Capture the cell that displays the provided text and extract its [x, y] central coordinate. 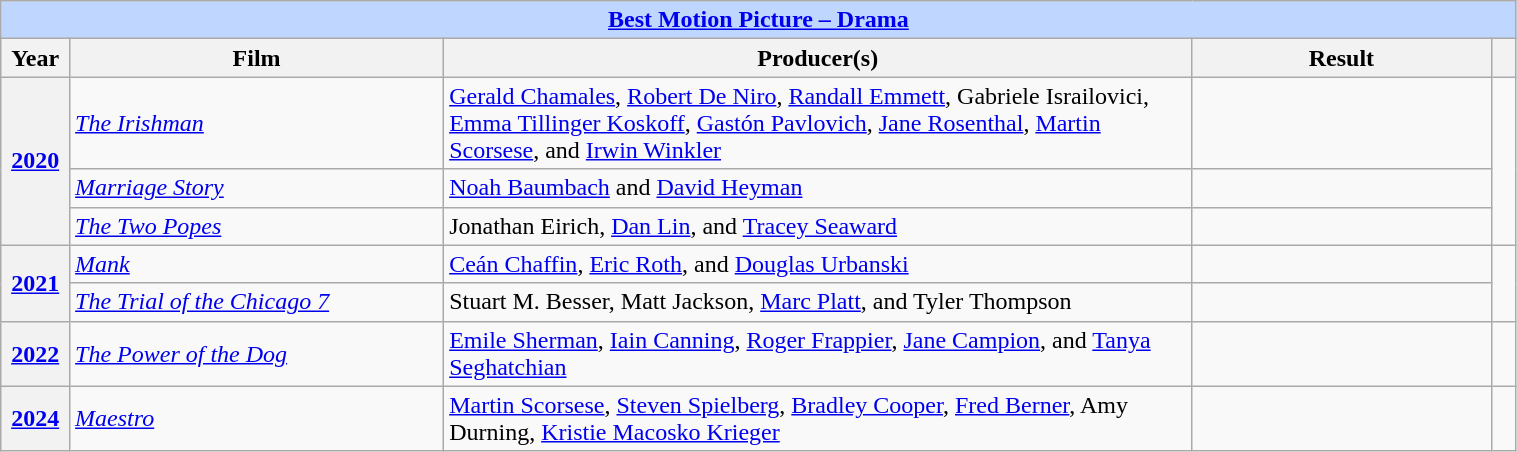
The Two Popes [257, 226]
Film [257, 58]
Mank [257, 264]
Jonathan Eirich, Dan Lin, and Tracey Seaward [818, 226]
Marriage Story [257, 188]
Best Motion Picture – Drama [758, 20]
Ceán Chaffin, Eric Roth, and Douglas Urbanski [818, 264]
Martin Scorsese, Steven Spielberg, Bradley Cooper, Fred Berner, Amy Durning, Kristie Macosko Krieger [818, 418]
The Trial of the Chicago 7 [257, 302]
Result [1342, 58]
Noah Baumbach and David Heyman [818, 188]
Maestro [257, 418]
The Power of the Dog [257, 354]
2021 [36, 283]
Emile Sherman, Iain Canning, Roger Frappier, Jane Campion, and Tanya Seghatchian [818, 354]
Stuart M. Besser, Matt Jackson, Marc Platt, and Tyler Thompson [818, 302]
2024 [36, 418]
Producer(s) [818, 58]
Year [36, 58]
The Irishman [257, 123]
2022 [36, 354]
2020 [36, 161]
